Pinpoint the cell where the given text exists, returning its [X, Y] midpoint coordinate. 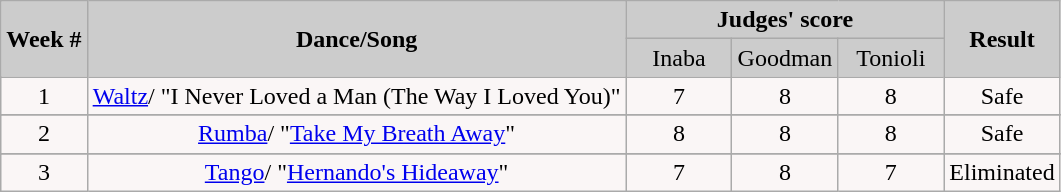
Tango/ "Hernando's Hideaway" [356, 172]
3 [44, 172]
Goodman [785, 58]
Tonioli [891, 58]
Waltz/ "I Never Loved a Man (The Way I Loved You)" [356, 96]
Inaba [679, 58]
Eliminated [1002, 172]
1 [44, 96]
Result [1002, 39]
Dance/Song [356, 39]
Judges' score [785, 20]
2 [44, 134]
Rumba/ "Take My Breath Away" [356, 134]
Week # [44, 39]
